Detect which cell encompasses the target text, then output its [X, Y] center coordinate. 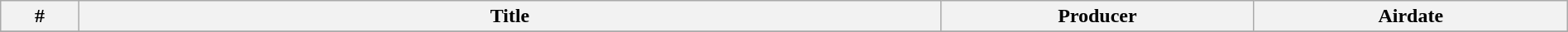
# [40, 16]
Title [509, 16]
Producer [1097, 16]
Airdate [1411, 16]
